Output the [X, Y] coordinate of the center of the cell containing the given text.  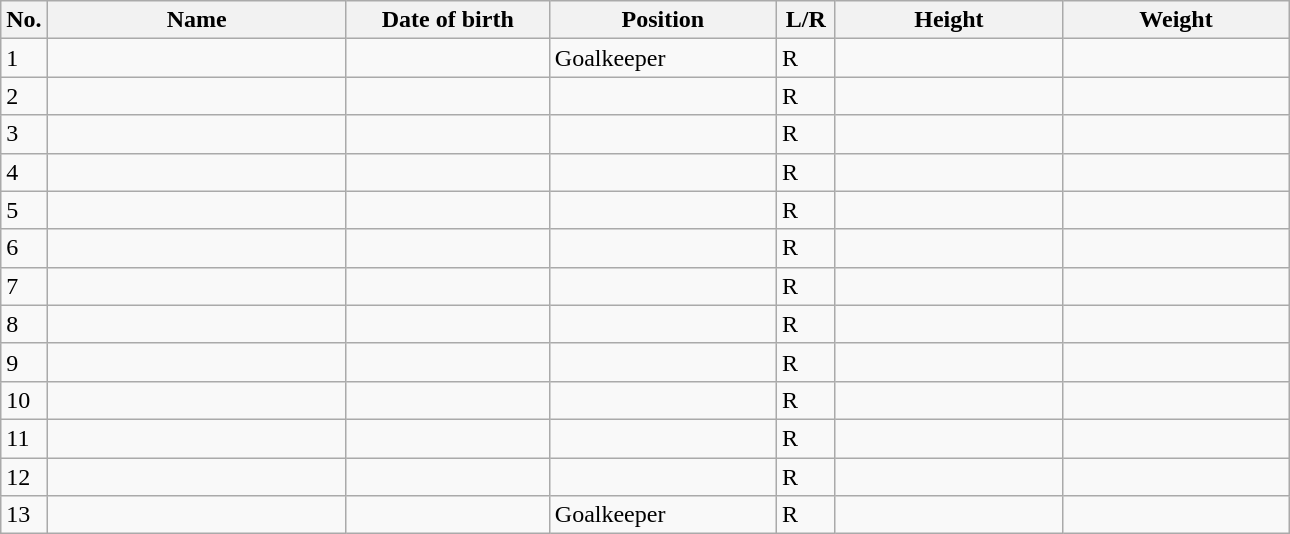
Name [196, 20]
4 [24, 172]
No. [24, 20]
Position [662, 20]
7 [24, 286]
13 [24, 515]
L/R [806, 20]
11 [24, 438]
2 [24, 96]
12 [24, 477]
Date of birth [448, 20]
6 [24, 248]
9 [24, 362]
1 [24, 58]
Height [948, 20]
Weight [1176, 20]
5 [24, 210]
8 [24, 324]
10 [24, 400]
3 [24, 134]
